Provide the [x, y] coordinate of the cell's center where the given text is located.  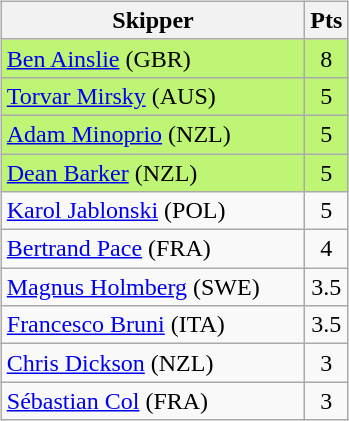
Ben Ainslie (GBR) [153, 58]
Sébastian Col (FRA) [153, 401]
Francesco Bruni (ITA) [153, 325]
Torvar Mirsky (AUS) [153, 96]
Dean Barker (NZL) [153, 173]
4 [326, 249]
Karol Jablonski (POL) [153, 211]
Chris Dickson (NZL) [153, 363]
Adam Minoprio (NZL) [153, 134]
Magnus Holmberg (SWE) [153, 287]
Pts [326, 20]
Bertrand Pace (FRA) [153, 249]
Skipper [153, 20]
8 [326, 58]
